Provide the (X, Y) coordinate of the cell's center where the given text is located.  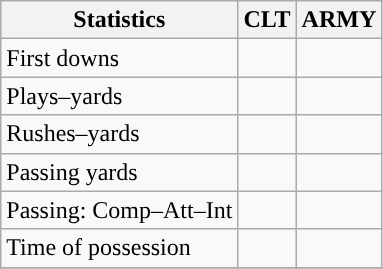
Passing yards (120, 172)
CLT (267, 20)
Passing: Comp–Att–Int (120, 210)
Rushes–yards (120, 134)
Statistics (120, 20)
Plays–yards (120, 96)
Time of possession (120, 248)
ARMY (339, 20)
First downs (120, 58)
